From the cell containing the given text, extract its center point as (X, Y) coordinate. 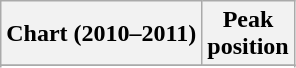
Peakposition (248, 34)
Chart (2010–2011) (102, 34)
